Output the (x, y) coordinate of the center of the cell containing the given text.  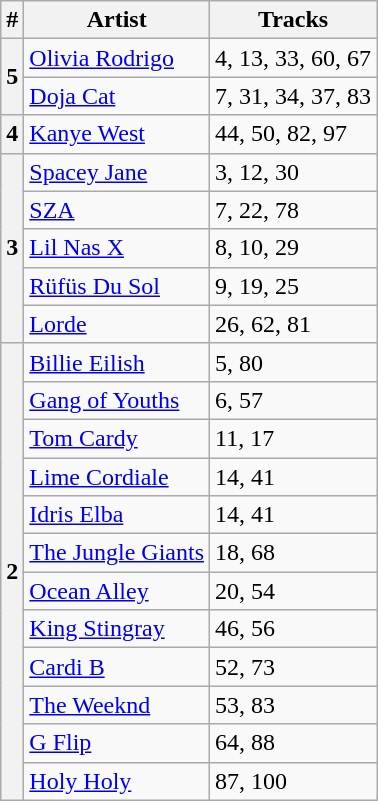
5 (12, 77)
87, 100 (294, 781)
52, 73 (294, 667)
The Jungle Giants (117, 553)
Cardi B (117, 667)
9, 19, 25 (294, 286)
Idris Elba (117, 515)
Doja Cat (117, 96)
G Flip (117, 743)
Artist (117, 20)
Tom Cardy (117, 438)
18, 68 (294, 553)
3 (12, 248)
Ocean Alley (117, 591)
Holy Holy (117, 781)
26, 62, 81 (294, 324)
4 (12, 134)
5, 80 (294, 362)
20, 54 (294, 591)
53, 83 (294, 705)
7, 22, 78 (294, 210)
Gang of Youths (117, 400)
Kanye West (117, 134)
Spacey Jane (117, 172)
4, 13, 33, 60, 67 (294, 58)
3, 12, 30 (294, 172)
The Weeknd (117, 705)
Lil Nas X (117, 248)
Billie Eilish (117, 362)
King Stingray (117, 629)
Rüfüs Du Sol (117, 286)
6, 57 (294, 400)
Tracks (294, 20)
44, 50, 82, 97 (294, 134)
64, 88 (294, 743)
2 (12, 572)
46, 56 (294, 629)
Lime Cordiale (117, 477)
Lorde (117, 324)
7, 31, 34, 37, 83 (294, 96)
11, 17 (294, 438)
8, 10, 29 (294, 248)
Olivia Rodrigo (117, 58)
# (12, 20)
SZA (117, 210)
